Output the [X, Y] coordinate of the center of the cell containing the given text.  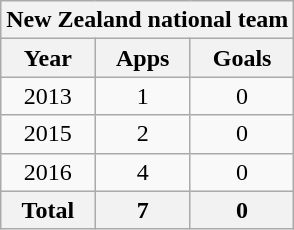
Goals [242, 58]
7 [142, 210]
Apps [142, 58]
2016 [48, 172]
2015 [48, 134]
1 [142, 96]
2 [142, 134]
New Zealand national team [148, 20]
Total [48, 210]
Year [48, 58]
4 [142, 172]
2013 [48, 96]
